Find where the given text appears and provide that cell's center as (x, y) coordinate. 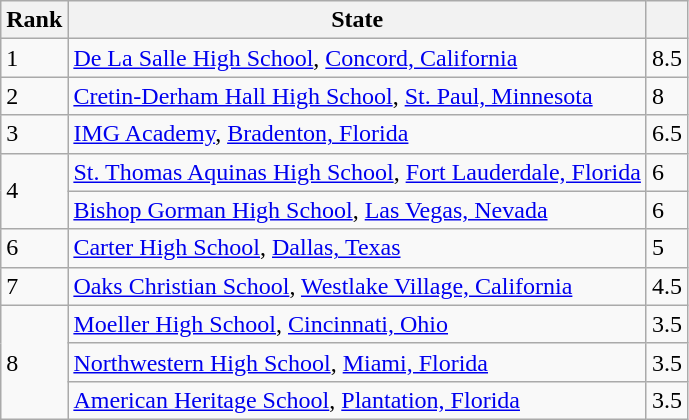
IMG Academy, Bradenton, Florida (358, 134)
Moeller High School, Cincinnati, Ohio (358, 324)
Rank (34, 20)
1 (34, 58)
3 (34, 134)
Cretin-Derham Hall High School, St. Paul, Minnesota (358, 96)
8.5 (666, 58)
6.5 (666, 134)
State (358, 20)
Oaks Christian School, Westlake Village, California (358, 286)
Bishop Gorman High School, Las Vegas, Nevada (358, 210)
Carter High School, Dallas, Texas (358, 248)
St. Thomas Aquinas High School, Fort Lauderdale, Florida (358, 172)
5 (666, 248)
4.5 (666, 286)
4 (34, 191)
Northwestern High School, Miami, Florida (358, 362)
De La Salle High School, Concord, California (358, 58)
2 (34, 96)
7 (34, 286)
American Heritage School, Plantation, Florida (358, 400)
